Capture the cell that displays the provided text and extract its (X, Y) central coordinate. 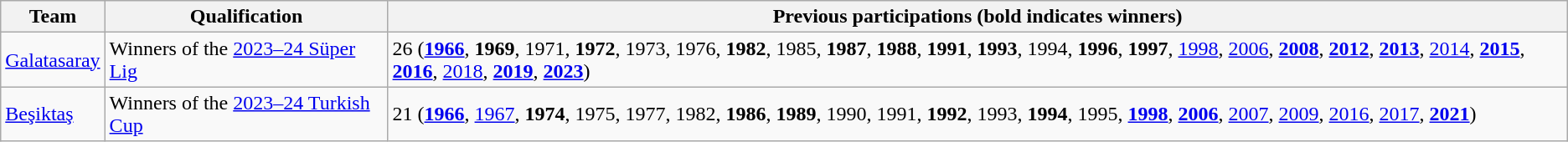
Winners of the 2023–24 Turkish Cup (246, 114)
Galatasaray (53, 60)
Previous participations (bold indicates winners) (977, 17)
Qualification (246, 17)
Team (53, 17)
21 (1966, 1967, 1974, 1975, 1977, 1982, 1986, 1989, 1990, 1991, 1992, 1993, 1994, 1995, 1998, 2006, 2007, 2009, 2016, 2017, 2021) (977, 114)
Winners of the 2023–24 Süper Lig (246, 60)
Beşiktaş (53, 114)
